From the cell containing the given text, extract its center point as (X, Y) coordinate. 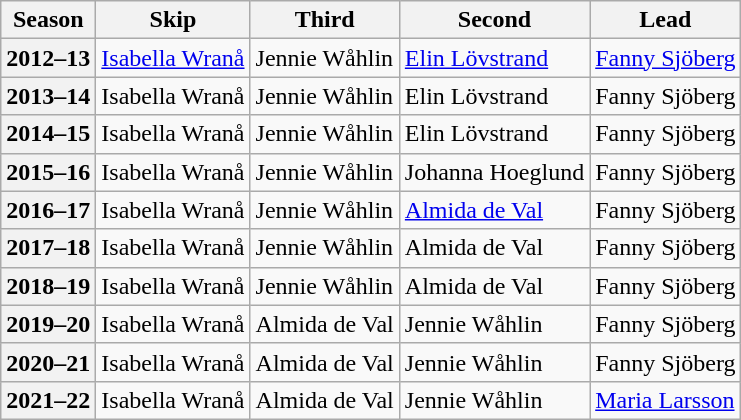
2013–14 (48, 96)
2021–22 (48, 400)
Lead (666, 20)
2019–20 (48, 324)
Skip (173, 20)
Second (494, 20)
2018–19 (48, 286)
2017–18 (48, 248)
Johanna Hoeglund (494, 172)
Season (48, 20)
2020–21 (48, 362)
2012–13 (48, 58)
2014–15 (48, 134)
2016–17 (48, 210)
Maria Larsson (666, 400)
2015–16 (48, 172)
Third (324, 20)
